Output the [x, y] coordinate of the center of the cell containing the given text.  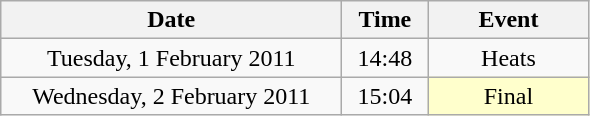
Time [385, 20]
Date [172, 20]
Event [508, 20]
14:48 [385, 58]
Heats [508, 58]
15:04 [385, 96]
Tuesday, 1 February 2011 [172, 58]
Wednesday, 2 February 2011 [172, 96]
Final [508, 96]
